Capture the cell that displays the provided text and extract its (x, y) central coordinate. 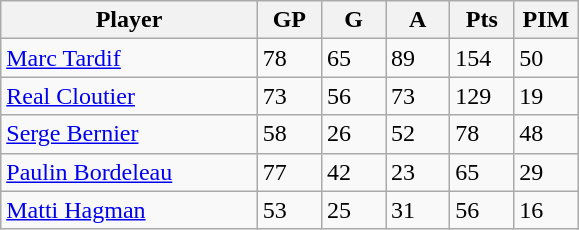
25 (353, 210)
Player (130, 20)
52 (418, 134)
129 (482, 96)
23 (418, 172)
53 (289, 210)
29 (546, 172)
58 (289, 134)
GP (289, 20)
Paulin Bordeleau (130, 172)
154 (482, 58)
Marc Tardif (130, 58)
Real Cloutier (130, 96)
Matti Hagman (130, 210)
G (353, 20)
31 (418, 210)
A (418, 20)
Serge Bernier (130, 134)
16 (546, 210)
26 (353, 134)
89 (418, 58)
50 (546, 58)
48 (546, 134)
19 (546, 96)
Pts (482, 20)
77 (289, 172)
PIM (546, 20)
42 (353, 172)
